Extract the [x, y] coordinate from the center of the cell holding the provided text.  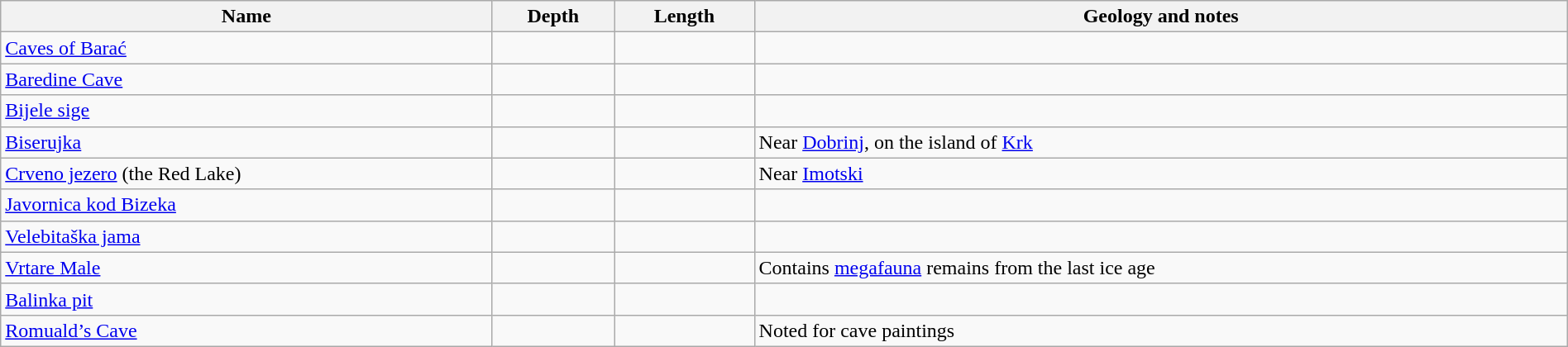
Caves of Barać [246, 48]
Geology and notes [1161, 17]
Vrtare Male [246, 268]
Bijele sige [246, 111]
Romuald’s Cave [246, 330]
Biserujka [246, 142]
Velebitaška jama [246, 236]
Length [685, 17]
Near Dobrinj, on the island of Krk [1161, 142]
Near Imotski [1161, 173]
Javornica kod Bizeka [246, 205]
Crveno jezero (the Red Lake) [246, 173]
Contains megafauna remains from the last ice age [1161, 268]
Baredine Cave [246, 79]
Balinka pit [246, 299]
Name [246, 17]
Noted for cave paintings [1161, 330]
Depth [553, 17]
